Search for the cell housing the specified text and yield its [X, Y] center coordinate. 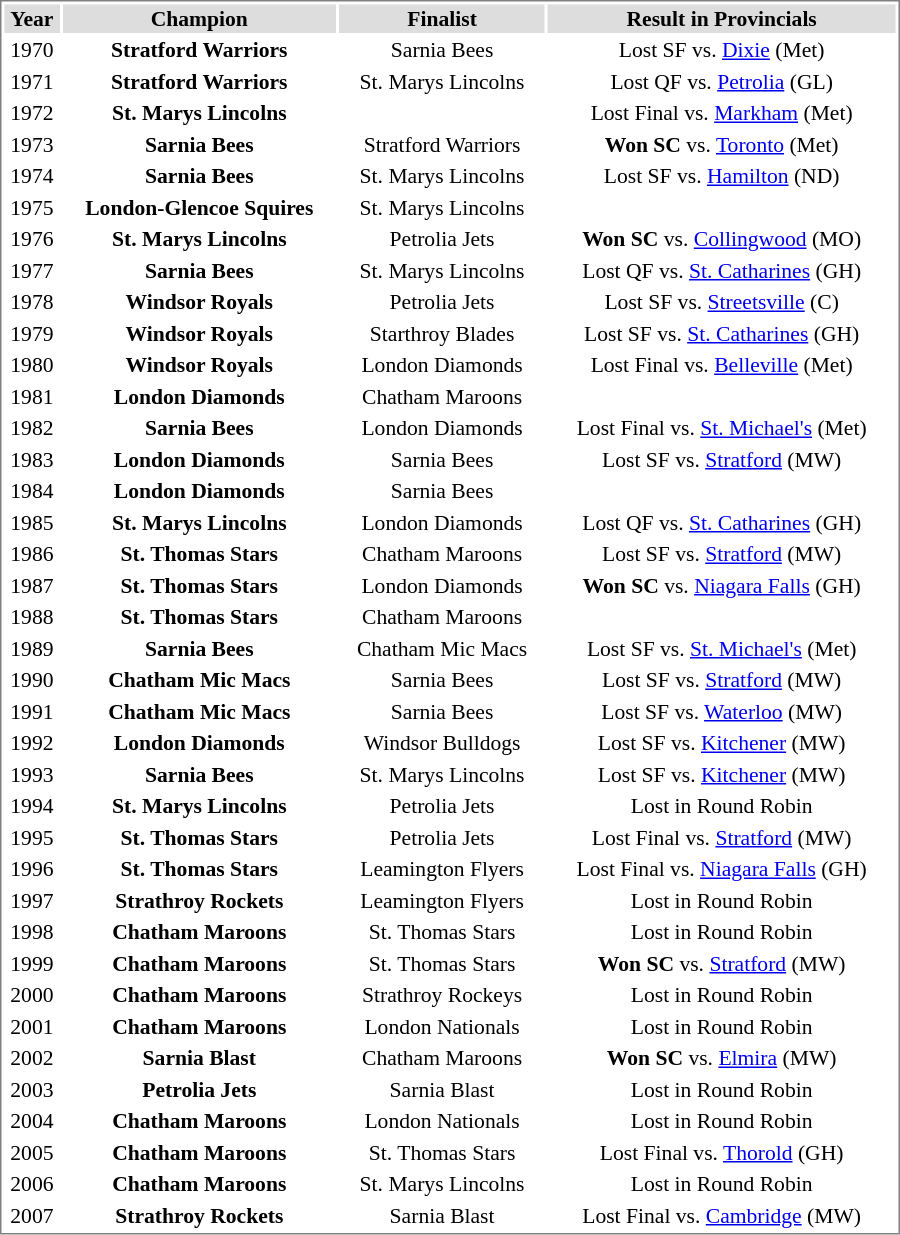
1980 [32, 365]
Starthroy Blades [442, 334]
Won SC vs. Stratford (MW) [722, 964]
2003 [32, 1090]
Finalist [442, 18]
Lost Final vs. Cambridge (MW) [722, 1216]
London-Glencoe Squires [199, 208]
Year [32, 18]
Won SC vs. Niagara Falls (GH) [722, 586]
1995 [32, 838]
1987 [32, 586]
Result in Provincials [722, 18]
1972 [32, 113]
Lost Final vs. St. Michael's (Met) [722, 428]
Champion [199, 18]
Won SC vs. Collingwood (MO) [722, 239]
1988 [32, 617]
Lost SF vs. Dixie (Met) [722, 50]
1986 [32, 554]
1973 [32, 144]
1991 [32, 712]
1977 [32, 270]
1990 [32, 680]
Lost Final vs. Niagara Falls (GH) [722, 869]
Lost Final vs. Belleville (Met) [722, 365]
1992 [32, 743]
2002 [32, 1058]
1998 [32, 932]
2000 [32, 995]
Won SC vs. Toronto (Met) [722, 144]
1981 [32, 396]
Lost SF vs. St. Catharines (GH) [722, 334]
2005 [32, 1152]
1989 [32, 648]
1993 [32, 774]
1984 [32, 491]
1982 [32, 428]
1970 [32, 50]
Lost QF vs. Petrolia (GL) [722, 82]
1979 [32, 334]
Lost SF vs. Hamilton (ND) [722, 176]
2006 [32, 1184]
Strathroy Rockeys [442, 995]
1975 [32, 208]
Lost SF vs. St. Michael's (Met) [722, 648]
2001 [32, 1026]
1983 [32, 460]
2004 [32, 1121]
1976 [32, 239]
Lost Final vs. Thorold (GH) [722, 1152]
1978 [32, 302]
1974 [32, 176]
Won SC vs. Elmira (MW) [722, 1058]
Windsor Bulldogs [442, 743]
1999 [32, 964]
1971 [32, 82]
2007 [32, 1216]
Lost SF vs. Waterloo (MW) [722, 712]
1997 [32, 900]
1994 [32, 806]
Lost SF vs. Streetsville (C) [722, 302]
Lost Final vs. Stratford (MW) [722, 838]
1985 [32, 522]
Lost Final vs. Markham (Met) [722, 113]
1996 [32, 869]
